Locate the cell with the specified text and output its (X, Y) center coordinate. 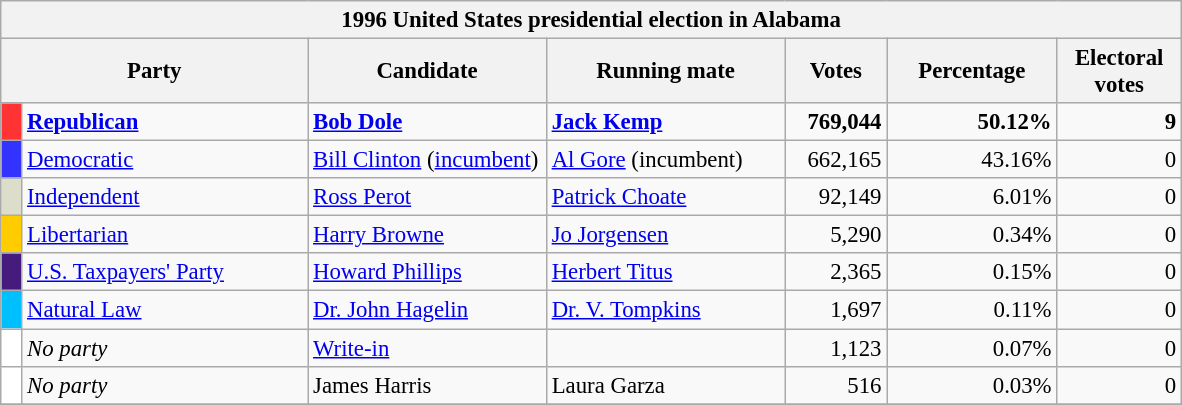
Ross Perot (428, 197)
Running mate (666, 72)
769,044 (836, 122)
6.01% (972, 197)
662,165 (836, 160)
Patrick Choate (666, 197)
Candidate (428, 72)
0.03% (972, 385)
516 (836, 385)
Electoral votes (1120, 72)
0.07% (972, 348)
Howard Phillips (428, 273)
Independent (165, 197)
50.12% (972, 122)
0.15% (972, 273)
1,697 (836, 310)
U.S. Taxpayers' Party (165, 273)
Bill Clinton (incumbent) (428, 160)
0.34% (972, 235)
Jo Jorgensen (666, 235)
Democratic (165, 160)
Dr. V. Tompkins (666, 310)
Herbert Titus (666, 273)
Write-in (428, 348)
5,290 (836, 235)
9 (1120, 122)
Dr. John Hagelin (428, 310)
Party (154, 72)
1,123 (836, 348)
Bob Dole (428, 122)
1996 United States presidential election in Alabama (592, 20)
92,149 (836, 197)
Laura Garza (666, 385)
2,365 (836, 273)
Natural Law (165, 310)
Libertarian (165, 235)
0.11% (972, 310)
43.16% (972, 160)
Jack Kemp (666, 122)
Votes (836, 72)
Harry Browne (428, 235)
James Harris (428, 385)
Percentage (972, 72)
Republican (165, 122)
Al Gore (incumbent) (666, 160)
